Locate the cell with the specified text and output its (x, y) center coordinate. 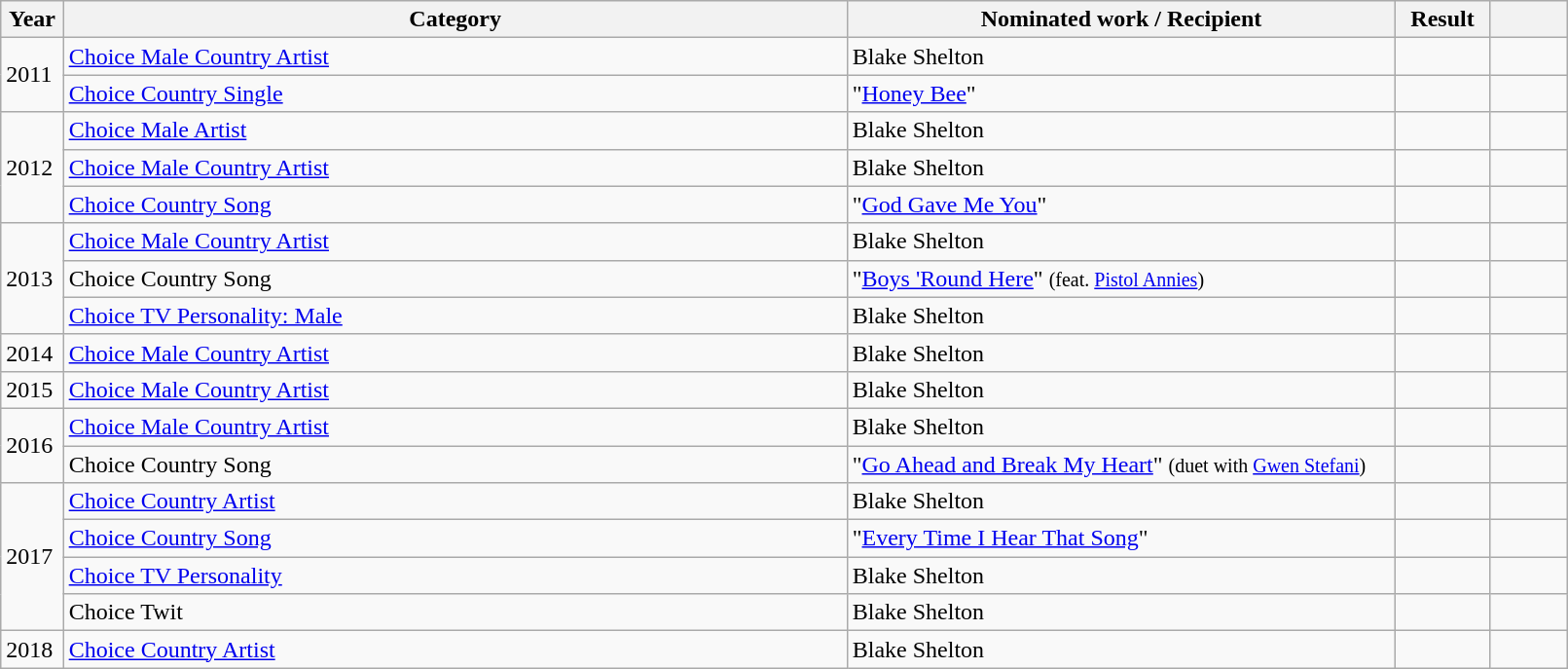
Choice TV Personality: Male (456, 316)
Choice Male Artist (456, 130)
2014 (32, 353)
Result (1442, 19)
Category (456, 19)
Choice Country Single (456, 93)
"Boys 'Round Here" (feat. Pistol Annies) (1121, 279)
"Go Ahead and Break My Heart" (duet with Gwen Stefani) (1121, 465)
2015 (32, 390)
Nominated work / Recipient (1121, 19)
2018 (32, 650)
2016 (32, 445)
2013 (32, 279)
Year (32, 19)
"Honey Bee" (1121, 93)
"Every Time I Hear That Song" (1121, 539)
"God Gave Me You" (1121, 204)
2017 (32, 557)
Choice Twit (456, 613)
Choice TV Personality (456, 576)
2012 (32, 167)
2011 (32, 75)
